For the text-containing cell, return its midpoint in (x, y) coordinate format. 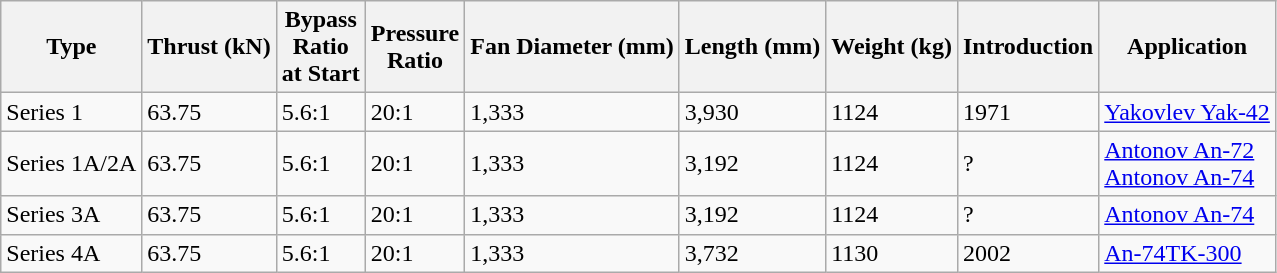
Antonov An-74 (1188, 215)
Series 4A (72, 253)
Antonov An-72Antonov An-74 (1188, 164)
1130 (892, 253)
Type (72, 47)
BypassRatioat Start (320, 47)
2002 (1028, 253)
Fan Diameter (mm) (572, 47)
Thrust (kN) (209, 47)
Length (mm) (752, 47)
Application (1188, 47)
3,732 (752, 253)
Series 1A/2A (72, 164)
PressureRatio (414, 47)
Series 1 (72, 112)
3,930 (752, 112)
Introduction (1028, 47)
Series 3A (72, 215)
An-74TK-300 (1188, 253)
Yakovlev Yak-42 (1188, 112)
1971 (1028, 112)
Weight (kg) (892, 47)
